Capture the cell that displays the provided text and extract its [X, Y] central coordinate. 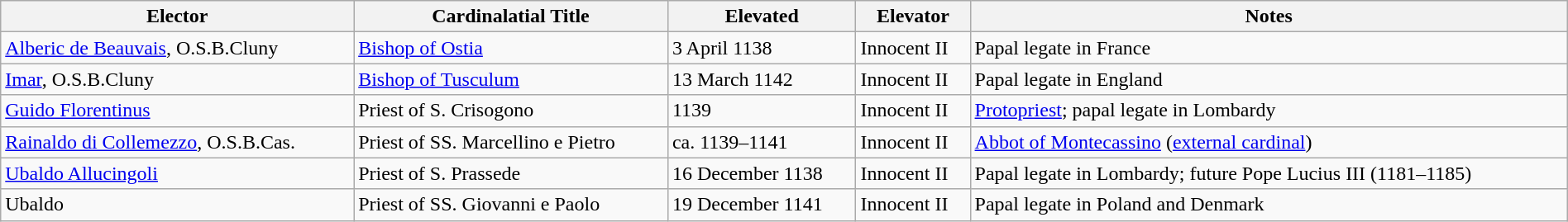
Priest of S. Crisogono [511, 111]
Protopriest; papal legate in Lombardy [1269, 111]
ca. 1139–1141 [762, 142]
Notes [1269, 17]
Papal legate in Poland and Denmark [1269, 205]
Alberic de Beauvais, O.S.B.Cluny [177, 48]
Imar, O.S.B.Cluny [177, 79]
Priest of S. Prassede [511, 173]
Elevator [913, 17]
Elector [177, 17]
Ubaldo [177, 205]
Priest of SS. Marcellino e Pietro [511, 142]
16 December 1138 [762, 173]
19 December 1141 [762, 205]
Papal legate in England [1269, 79]
Ubaldo Allucingoli [177, 173]
Bishop of Ostia [511, 48]
Papal legate in Lombardy; future Pope Lucius III (1181–1185) [1269, 173]
Papal legate in France [1269, 48]
Rainaldo di Collemezzo, O.S.B.Cas. [177, 142]
Cardinalatial Title [511, 17]
Abbot of Montecassino (external cardinal) [1269, 142]
Priest of SS. Giovanni e Paolo [511, 205]
3 April 1138 [762, 48]
Elevated [762, 17]
Guido Florentinus [177, 111]
13 March 1142 [762, 79]
Bishop of Tusculum [511, 79]
1139 [762, 111]
